Search for the cell housing the specified text and yield its (X, Y) center coordinate. 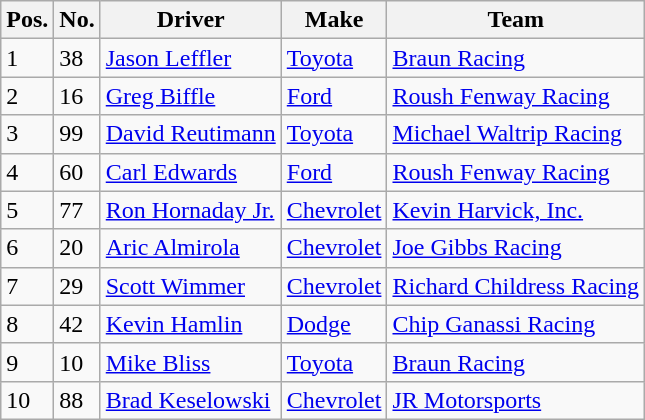
29 (77, 286)
88 (77, 400)
Carl Edwards (190, 172)
99 (77, 134)
Scott Wimmer (190, 286)
No. (77, 20)
Kevin Harvick, Inc. (516, 210)
9 (28, 362)
Mike Bliss (190, 362)
David Reutimann (190, 134)
42 (77, 324)
Jason Leffler (190, 58)
Brad Keselowski (190, 400)
1 (28, 58)
16 (77, 96)
2 (28, 96)
JR Motorsports (516, 400)
4 (28, 172)
7 (28, 286)
3 (28, 134)
Chip Ganassi Racing (516, 324)
77 (77, 210)
Make (334, 20)
Ron Hornaday Jr. (190, 210)
60 (77, 172)
5 (28, 210)
Kevin Hamlin (190, 324)
Richard Childress Racing (516, 286)
Pos. (28, 20)
6 (28, 248)
Dodge (334, 324)
Aric Almirola (190, 248)
Driver (190, 20)
Team (516, 20)
Joe Gibbs Racing (516, 248)
20 (77, 248)
Greg Biffle (190, 96)
38 (77, 58)
8 (28, 324)
Michael Waltrip Racing (516, 134)
